Output the [X, Y] coordinate of the center of the cell containing the given text.  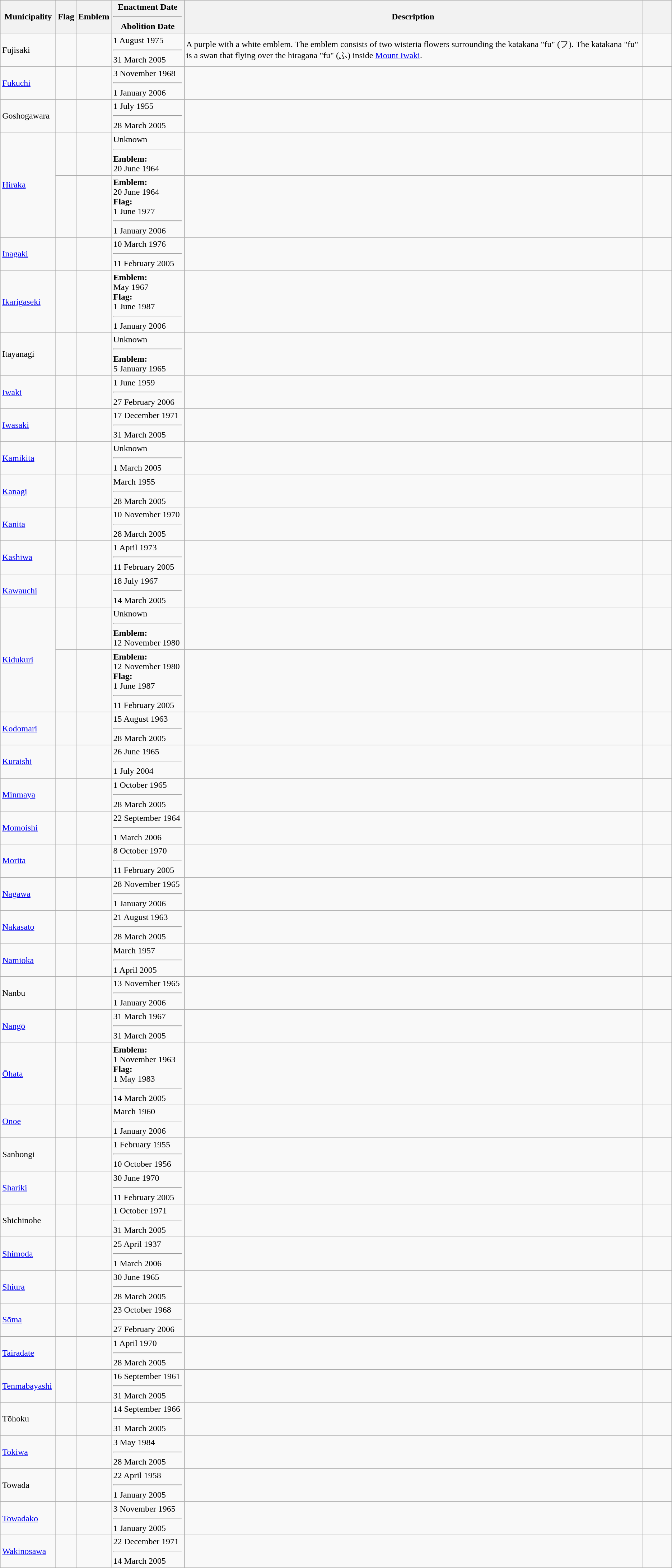
26 June 19651 July 2004 [148, 762]
8 October 197011 February 2005 [148, 861]
UnknownEmblem:12 November 1980 [148, 629]
31 March 196731 March 2005 [148, 1026]
UnknownEmblem:20 June 1964 [148, 154]
March 195528 March 2005 [148, 491]
23 October 196827 February 2006 [148, 1320]
1 August 197531 March 2005 [148, 50]
Kashiwa [28, 558]
Unknown1 March 2005 [148, 458]
Kanagi [28, 491]
Emblem:12 November 1980Flag:1 June 198711 February 2005 [148, 681]
Towada [28, 1485]
Nagawa [28, 894]
18 July 196714 March 2005 [148, 591]
Kodomari [28, 729]
Wakinosawa [28, 1551]
30 June 197011 February 2005 [148, 1188]
March 19601 January 2006 [148, 1121]
Flag [66, 17]
Enactment DateAbolition Date [148, 17]
Tōhoku [28, 1419]
Emblem [94, 17]
Namioka [28, 960]
Description [413, 17]
1 July 195528 March 2005 [148, 116]
1 June 195927 February 2006 [148, 392]
Minmaya [28, 795]
Tokiwa [28, 1452]
15 August 196328 March 2005 [148, 729]
3 November 19681 January 2006 [148, 83]
1 February 195510 October 1956 [148, 1155]
Shiura [28, 1287]
Shariki [28, 1188]
Nanbu [28, 993]
21 August 196328 March 2005 [148, 927]
Fukuchi [28, 83]
Sanbongi [28, 1155]
Iwasaki [28, 425]
Morita [28, 861]
16 September 196131 March 2005 [148, 1386]
Tenmabayashi [28, 1386]
10 March 197611 February 2005 [148, 254]
Kamikita [28, 458]
Sōma [28, 1320]
1 October 196528 March 2005 [148, 795]
22 December 197114 March 2005 [148, 1551]
Tairadate [28, 1353]
March 19571 April 2005 [148, 960]
Ōhata [28, 1073]
Kawauchi [28, 591]
Towadako [28, 1518]
10 November 197028 March 2005 [148, 524]
28 November 19651 January 2006 [148, 894]
Itayanagi [28, 354]
14 September 196631 March 2005 [148, 1419]
Onoe [28, 1121]
Hiraka [28, 185]
30 June 196528 March 2005 [148, 1287]
22 September 19641 March 2006 [148, 828]
Shimoda [28, 1254]
Kanita [28, 524]
Emblem:20 June 1964Flag:1 June 19771 January 2006 [148, 206]
13 November 19651 January 2006 [148, 993]
Shichinohe [28, 1221]
Kidukuri [28, 660]
25 April 19371 March 2006 [148, 1254]
3 November 19651 January 2005 [148, 1518]
17 December 197131 March 2005 [148, 425]
Momoishi [28, 828]
Nangō [28, 1026]
Inagaki [28, 254]
Goshogawara [28, 116]
Emblem:May 1967Flag:1 June 19871 January 2006 [148, 302]
Emblem:1 November 1963Flag:1 May 198314 March 2005 [148, 1073]
22 April 19581 January 2005 [148, 1485]
Nakasato [28, 927]
Iwaki [28, 392]
Kuraishi [28, 762]
3 May 198428 March 2005 [148, 1452]
1 April 197311 February 2005 [148, 558]
1 October 197131 March 2005 [148, 1221]
UnknownEmblem:5 January 1965 [148, 354]
1 April 197028 March 2005 [148, 1353]
Ikarigaseki [28, 302]
Fujisaki [28, 50]
Municipality [28, 17]
